Return the [X, Y] coordinate for the center point of the cell that contains the specified text.  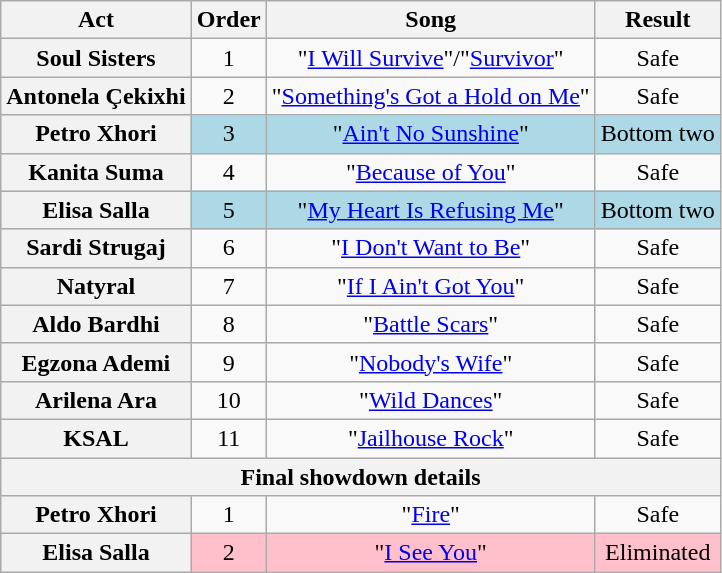
3 [228, 134]
"My Heart Is Refusing Me" [430, 210]
8 [228, 324]
"Ain't No Sunshine" [430, 134]
"Something's Got a Hold on Me" [430, 96]
"I Don't Want to Be" [430, 248]
"Jailhouse Rock" [430, 438]
"Nobody's Wife" [430, 362]
7 [228, 286]
"Wild Dances" [430, 400]
Result [658, 20]
"Battle Scars" [430, 324]
"If I Ain't Got You" [430, 286]
KSAL [96, 438]
6 [228, 248]
Antonela Çekixhi [96, 96]
Eliminated [658, 553]
Soul Sisters [96, 58]
Final showdown details [361, 477]
4 [228, 172]
9 [228, 362]
Song [430, 20]
"Because of You" [430, 172]
"Fire" [430, 515]
10 [228, 400]
Aldo Bardhi [96, 324]
Order [228, 20]
Natyral [96, 286]
11 [228, 438]
Arilena Ara [96, 400]
"I See You" [430, 553]
Act [96, 20]
Kanita Suma [96, 172]
5 [228, 210]
Egzona Ademi [96, 362]
Sardi Strugaj [96, 248]
"I Will Survive"/"Survivor" [430, 58]
